Return the [x, y] coordinate for the center point of the cell that contains the specified text.  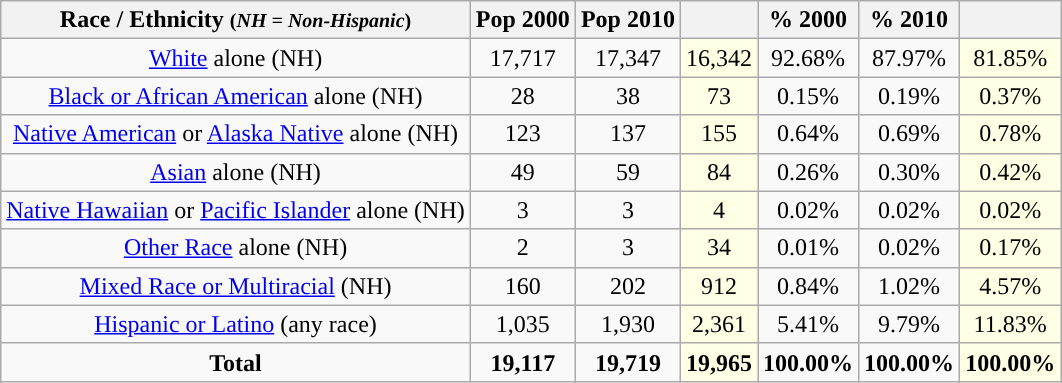
0.19% [910, 96]
34 [718, 248]
84 [718, 172]
0.30% [910, 172]
Pop 2010 [628, 20]
% 2000 [808, 20]
Other Race alone (NH) [236, 248]
17,347 [628, 58]
Hispanic or Latino (any race) [236, 324]
73 [718, 96]
0.69% [910, 134]
0.78% [1010, 134]
White alone (NH) [236, 58]
28 [522, 96]
0.17% [1010, 248]
0.37% [1010, 96]
0.01% [808, 248]
0.26% [808, 172]
912 [718, 286]
Mixed Race or Multiracial (NH) [236, 286]
137 [628, 134]
2,361 [718, 324]
5.41% [808, 324]
11.83% [1010, 324]
1,035 [522, 324]
92.68% [808, 58]
19,965 [718, 362]
0.64% [808, 134]
202 [628, 286]
49 [522, 172]
Asian alone (NH) [236, 172]
123 [522, 134]
Native Hawaiian or Pacific Islander alone (NH) [236, 210]
1,930 [628, 324]
59 [628, 172]
% 2010 [910, 20]
1.02% [910, 286]
0.84% [808, 286]
155 [718, 134]
17,717 [522, 58]
4 [718, 210]
0.15% [808, 96]
9.79% [910, 324]
Native American or Alaska Native alone (NH) [236, 134]
81.85% [1010, 58]
Black or African American alone (NH) [236, 96]
87.97% [910, 58]
2 [522, 248]
Race / Ethnicity (NH = Non-Hispanic) [236, 20]
Total [236, 362]
0.42% [1010, 172]
38 [628, 96]
16,342 [718, 58]
19,719 [628, 362]
Pop 2000 [522, 20]
160 [522, 286]
19,117 [522, 362]
4.57% [1010, 286]
